Output the [X, Y] coordinate of the center of the cell containing the given text.  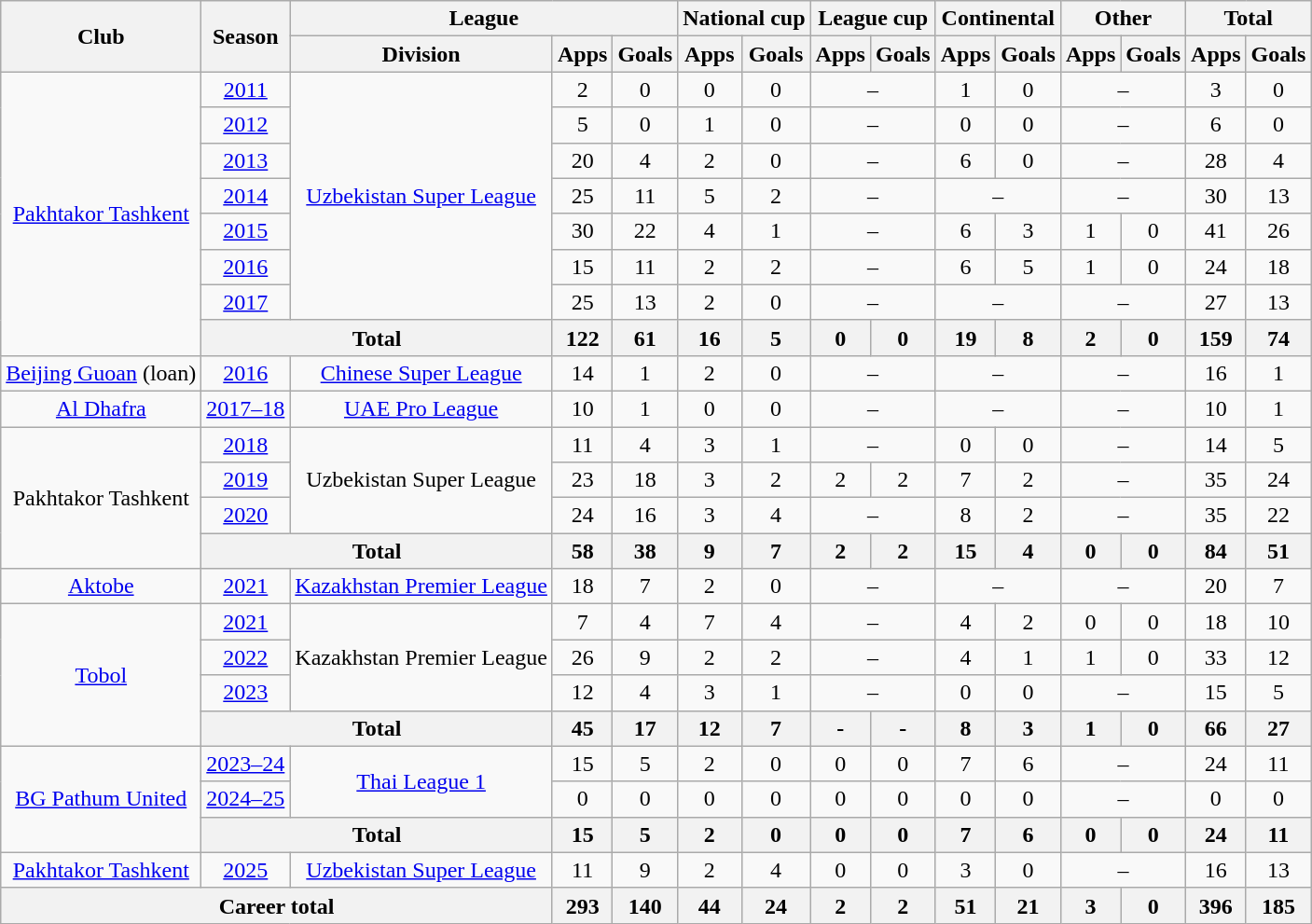
Chinese Super League [421, 373]
2017–18 [246, 408]
61 [645, 338]
BG Pathum United [101, 799]
Club [101, 36]
Al Dhafra [101, 408]
2012 [246, 125]
33 [1216, 657]
84 [1216, 551]
National cup [744, 19]
2020 [246, 516]
21 [1029, 905]
2019 [246, 480]
Division [421, 54]
Thai League 1 [421, 781]
Continental [998, 19]
Other [1123, 19]
2018 [246, 445]
League cup [873, 19]
140 [645, 905]
74 [1278, 338]
41 [1216, 231]
17 [645, 728]
66 [1216, 728]
League [484, 19]
45 [582, 728]
Season [246, 36]
2014 [246, 196]
Career total [277, 905]
2017 [246, 302]
396 [1216, 905]
Beijing Guoan (loan) [101, 373]
2023 [246, 693]
23 [582, 480]
2023–24 [246, 764]
Tobol [101, 675]
38 [645, 551]
2022 [246, 657]
185 [1278, 905]
293 [582, 905]
19 [965, 338]
2025 [246, 870]
Aktobe [101, 586]
159 [1216, 338]
2011 [246, 90]
44 [710, 905]
2015 [246, 231]
28 [1216, 160]
122 [582, 338]
UAE Pro League [421, 408]
2024–25 [246, 799]
2013 [246, 160]
58 [582, 551]
